Return (X, Y) of the center of cell containing provided text 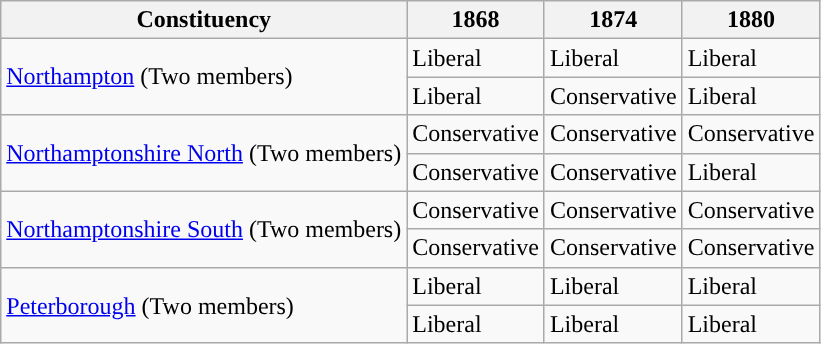
1868 (476, 20)
Peterborough (Two members) (204, 305)
1880 (751, 20)
Northamptonshire North (Two members) (204, 153)
Northampton (Two members) (204, 77)
Constituency (204, 20)
Northamptonshire South (Two members) (204, 229)
1874 (613, 20)
